Extract the (X, Y) coordinate from the center of the cell holding the provided text.  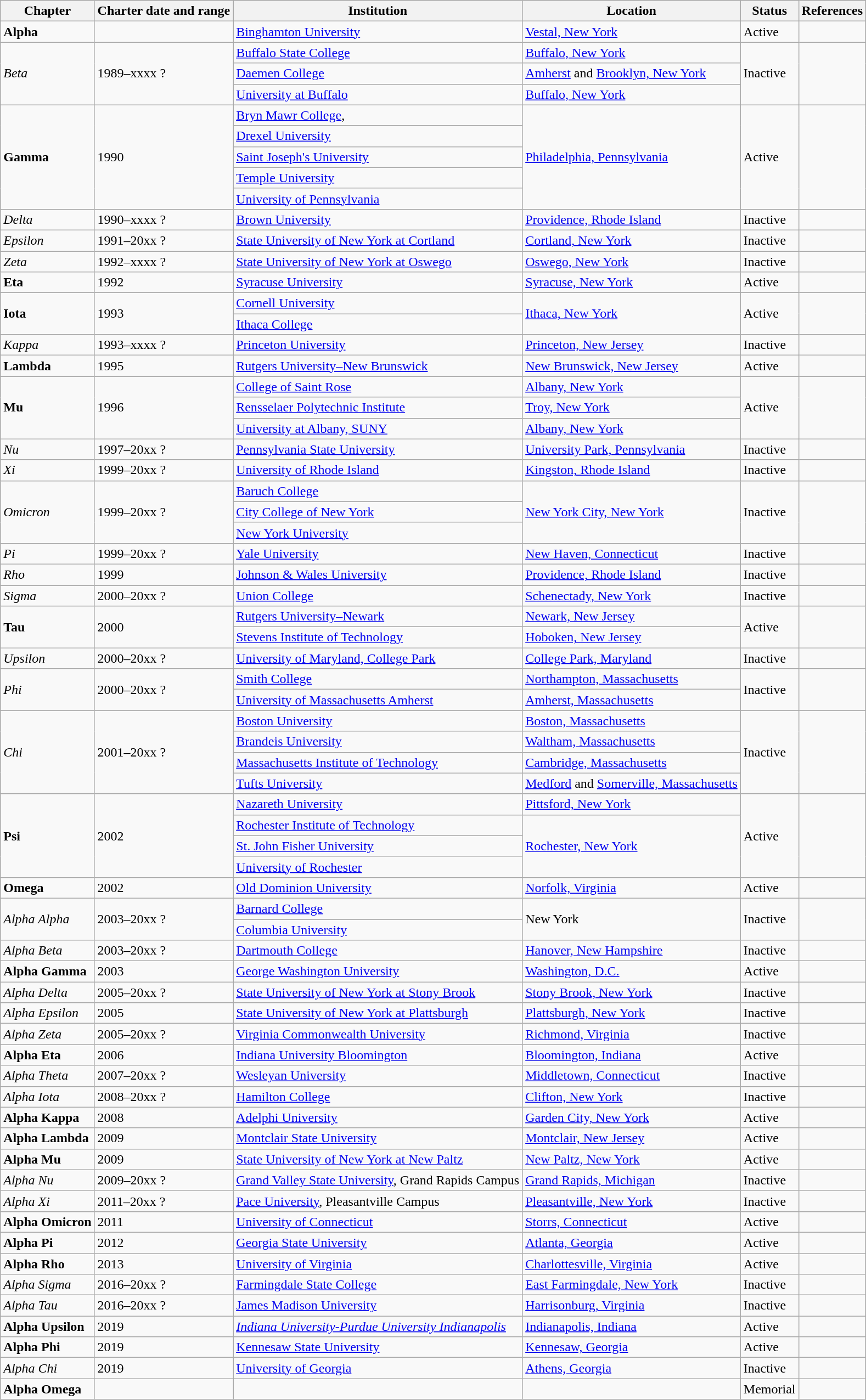
Ithaca College (378, 324)
Rensselaer Polytechnic Institute (378, 408)
Binghamton University (378, 32)
Old Dominion University (378, 888)
1990 (164, 157)
Pleasantville, New York (632, 1201)
Oswego, New York (632, 262)
New Paltz, New York (632, 1159)
1996 (164, 408)
2012 (164, 1243)
Alpha Omicron (47, 1222)
Buffalo State College (378, 53)
Brown University (378, 219)
George Washington University (378, 972)
Delta (47, 219)
References (832, 11)
Alpha Beta (47, 951)
Iota (47, 314)
State University of New York at New Paltz (378, 1159)
Medford and Somerville, Massachusetts (632, 783)
1993–xxxx ? (164, 345)
Ithaca, New York (632, 314)
Daemen College (378, 74)
2000 (164, 627)
Brandeis University (378, 742)
College of Saint Rose (378, 387)
2005 (164, 1013)
Indiana University-Purdue University Indianapolis (378, 1326)
Omicron (47, 512)
Alpha Upsilon (47, 1326)
Rochester, New York (632, 846)
University at Albany, SUNY (378, 428)
College Park, Maryland (632, 658)
Alpha Omega (47, 1389)
Washington, D.C. (632, 972)
2011 (164, 1222)
Storrs, Connecticut (632, 1222)
New Haven, Connecticut (632, 554)
Hanover, New Hampshire (632, 951)
New York (632, 919)
Princeton University (378, 345)
Location (632, 11)
Phi (47, 690)
University of Virginia (378, 1263)
Drexel University (378, 136)
Troy, New York (632, 408)
1989–xxxx ? (164, 74)
Stevens Institute of Technology (378, 637)
Princeton, New Jersey (632, 345)
University of Georgia (378, 1368)
Alpha Eta (47, 1055)
Wesleyan University (378, 1076)
Dartmouth College (378, 951)
Status (769, 11)
Harrisonburg, Virginia (632, 1306)
Alpha Delta (47, 992)
Alpha Epsilon (47, 1013)
Montclair, New Jersey (632, 1138)
Charlottesville, Virginia (632, 1263)
Smith College (378, 679)
Kennesaw, Georgia (632, 1347)
University of Rhode Island (378, 470)
Columbia University (378, 930)
State University of New York at Plattsburgh (378, 1013)
Institution (378, 11)
Massachusetts Institute of Technology (378, 763)
New Brunswick, New Jersey (632, 366)
Northampton, Massachusetts (632, 679)
Alpha Chi (47, 1368)
2008–20xx ? (164, 1097)
Amherst and Brooklyn, New York (632, 74)
Zeta (47, 262)
Union College (378, 595)
Alpha Phi (47, 1347)
Schenectady, New York (632, 595)
Alpha Alpha (47, 919)
Nazareth University (378, 804)
Boston University (378, 721)
Bloomington, Indiana (632, 1055)
Saint Joseph's University (378, 157)
1992–xxxx ? (164, 262)
Alpha Xi (47, 1201)
Mu (47, 408)
University of Massachusetts Amherst (378, 700)
Stony Brook, New York (632, 992)
Cornell University (378, 303)
Alpha Kappa (47, 1117)
Grand Valley State University, Grand Rapids Campus (378, 1180)
St. John Fisher University (378, 846)
Amherst, Massachusetts (632, 700)
Clifton, New York (632, 1097)
Richmond, Virginia (632, 1034)
Kennesaw State University (378, 1347)
James Madison University (378, 1306)
University of Connecticut (378, 1222)
Memorial (769, 1389)
Tufts University (378, 783)
Pi (47, 554)
Sigma (47, 595)
1991–20xx ? (164, 240)
Alpha Mu (47, 1159)
Georgia State University (378, 1243)
Pennsylvania State University (378, 449)
State University of New York at Cortland (378, 240)
1992 (164, 283)
Indianapolis, Indiana (632, 1326)
Farmingdale State College (378, 1285)
Nu (47, 449)
University of Pennsylvania (378, 199)
Kappa (47, 345)
Alpha Tau (47, 1306)
Hamilton College (378, 1097)
New York City, New York (632, 512)
East Farmingdale, New York (632, 1285)
1995 (164, 366)
Philadelphia, Pennsylvania (632, 157)
Garden City, New York (632, 1117)
Newark, New Jersey (632, 617)
Xi (47, 470)
Rho (47, 574)
Rochester Institute of Technology (378, 825)
Virginia Commonwealth University (378, 1034)
State University of New York at Oswego (378, 262)
Adelphi University (378, 1117)
Alpha Zeta (47, 1034)
Baruch College (378, 491)
2001–20xx ? (164, 752)
Alpha Theta (47, 1076)
Alpha Sigma (47, 1285)
Johnson & Wales University (378, 574)
New York University (378, 533)
City College of New York (378, 512)
Cortland, New York (632, 240)
University of Rochester (378, 867)
1997–20xx ? (164, 449)
Omega (47, 888)
Indiana University Bloomington (378, 1055)
Plattsburgh, New York (632, 1013)
Charter date and range (164, 11)
Gamma (47, 157)
Pace University, Pleasantville Campus (378, 1201)
Alpha (47, 32)
Rutgers University–New Brunswick (378, 366)
Barnard College (378, 908)
2011–20xx ? (164, 1201)
Athens, Georgia (632, 1368)
Middletown, Connecticut (632, 1076)
Chi (47, 752)
1990–xxxx ? (164, 219)
Alpha Iota (47, 1097)
Alpha Nu (47, 1180)
Tau (47, 627)
Grand Rapids, Michigan (632, 1180)
Atlanta, Georgia (632, 1243)
Upsilon (47, 658)
2003 (164, 972)
Bryn Mawr College, (378, 115)
Yale University (378, 554)
Psi (47, 836)
Montclair State University (378, 1138)
Cambridge, Massachusetts (632, 763)
Kingston, Rhode Island (632, 470)
Alpha Rho (47, 1263)
Hoboken, New Jersey (632, 637)
2007–20xx ? (164, 1076)
State University of New York at Stony Brook (378, 992)
Pittsford, New York (632, 804)
University at Buffalo (378, 94)
2008 (164, 1117)
Waltham, Massachusetts (632, 742)
Chapter (47, 11)
Vestal, New York (632, 32)
Lambda (47, 366)
2013 (164, 1263)
Alpha Gamma (47, 972)
Syracuse, New York (632, 283)
Temple University (378, 178)
2006 (164, 1055)
Norfolk, Virginia (632, 888)
Eta (47, 283)
Epsilon (47, 240)
Syracuse University (378, 283)
Rutgers University–Newark (378, 617)
University of Maryland, College Park (378, 658)
1999 (164, 574)
1993 (164, 314)
Alpha Pi (47, 1243)
2009–20xx ? (164, 1180)
Beta (47, 74)
Boston, Massachusetts (632, 721)
University Park, Pennsylvania (632, 449)
Alpha Lambda (47, 1138)
